Capture the cell that displays the provided text and extract its (x, y) central coordinate. 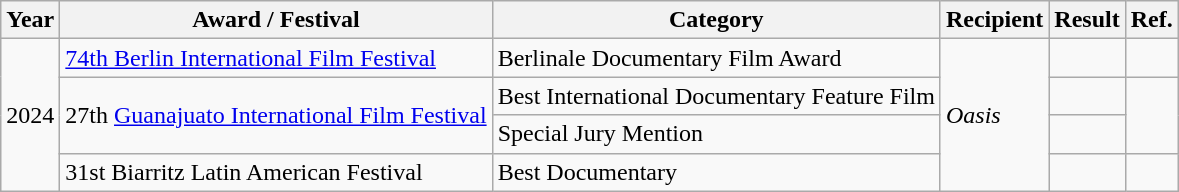
Year (30, 20)
Category (716, 20)
Award / Festival (276, 20)
Special Jury Mention (716, 134)
Best International Documentary Feature Film (716, 96)
2024 (30, 115)
Result (1087, 20)
31st Biarritz Latin American Festival (276, 172)
Recipient (994, 20)
Ref. (1152, 20)
Best Documentary (716, 172)
Berlinale Documentary Film Award (716, 58)
Oasis (994, 115)
27th Guanajuato International Film Festival (276, 115)
74th Berlin International Film Festival (276, 58)
